From the cell containing the given text, extract its center point as (x, y) coordinate. 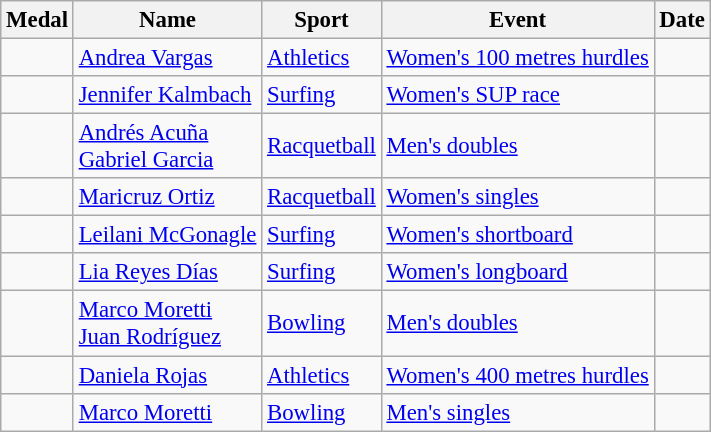
Women's SUP race (518, 95)
Name (167, 20)
Medal (38, 20)
Women's longboard (518, 273)
Men's singles (518, 412)
Marco MorettiJuan Rodríguez (167, 324)
Event (518, 20)
Women's 400 metres hurdles (518, 375)
Women's shortboard (518, 235)
Jennifer Kalmbach (167, 95)
Sport (322, 20)
Andrea Vargas (167, 58)
Women's 100 metres hurdles (518, 58)
Lia Reyes Días (167, 273)
Marco Moretti (167, 412)
Andrés AcuñaGabriel Garcia (167, 146)
Date (682, 20)
Maricruz Ortiz (167, 197)
Leilani McGonagle (167, 235)
Women's singles (518, 197)
Daniela Rojas (167, 375)
